Return (X, Y) of the center of cell containing provided text 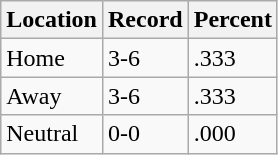
Neutral (52, 134)
.000 (232, 134)
Away (52, 96)
Record (145, 20)
0-0 (145, 134)
Home (52, 58)
Location (52, 20)
Percent (232, 20)
